Provide the (x, y) coordinate of the cell's center where the given text is located.  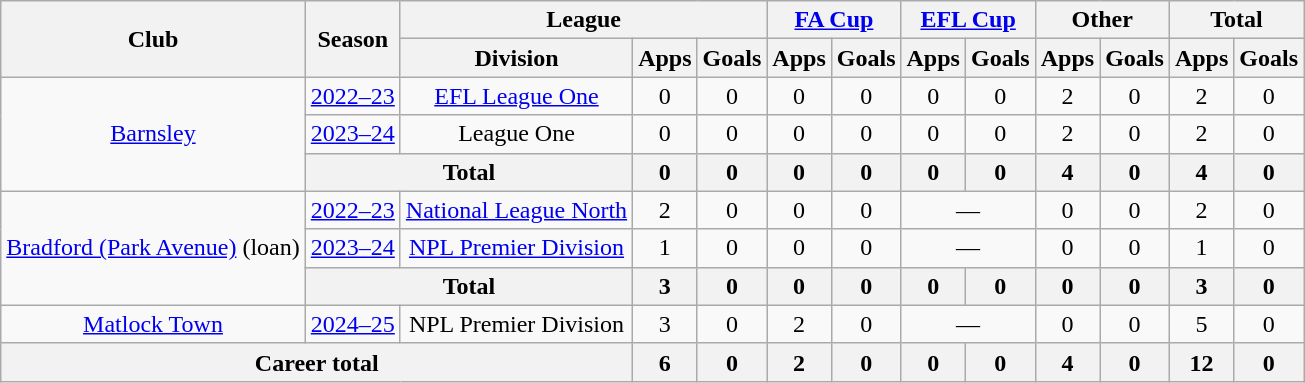
12 (1201, 362)
League (583, 20)
League One (516, 134)
EFL Cup (968, 20)
EFL League One (516, 96)
FA Cup (834, 20)
Club (154, 39)
Other (1102, 20)
Matlock Town (154, 324)
2024–25 (352, 324)
Division (516, 58)
Career total (317, 362)
6 (665, 362)
National League North (516, 210)
Bradford (Park Avenue) (loan) (154, 248)
Barnsley (154, 134)
Season (352, 39)
5 (1201, 324)
